Find where the given text appears and provide that cell's center as (x, y) coordinate. 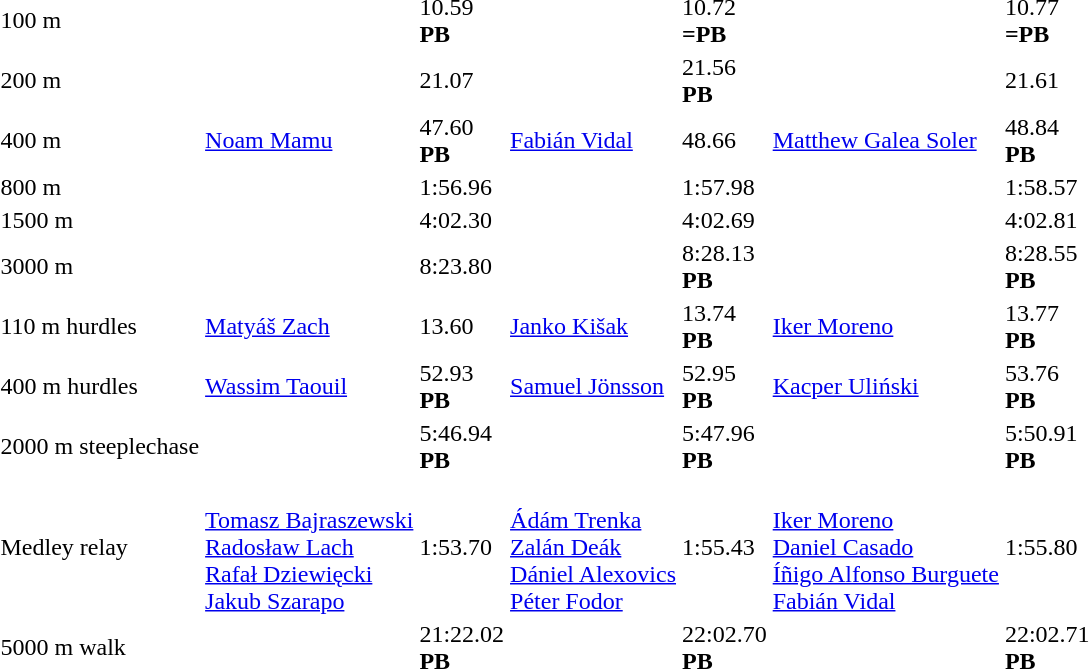
Kacper Uliński (886, 386)
Wassim Taouil (310, 386)
Matyáš Zach (310, 326)
4:02.30 (462, 220)
1:56.96 (462, 187)
5:46.94PB (462, 446)
1:57.98 (725, 187)
Ádám TrenkaZalán DeákDániel AlexovicsPéter Fodor (594, 547)
21.07 (462, 80)
21.56PB (725, 80)
Noam Mamu (310, 140)
52.95PB (725, 386)
48.66 (725, 140)
8:28.13PB (725, 266)
Janko Kišak (594, 326)
8:23.80 (462, 266)
52.93PB (462, 386)
13.74PB (725, 326)
1:53.70 (462, 547)
Matthew Galea Soler (886, 140)
4:02.69 (725, 220)
Tomasz BajraszewskiRadosław LachRafał DziewięckiJakub Szarapo (310, 547)
1:55.43 (725, 547)
Samuel Jönsson (594, 386)
47.60PB (462, 140)
Iker Moreno (886, 326)
Iker MorenoDaniel CasadoÍñigo Alfonso BurgueteFabián Vidal (886, 547)
13.60 (462, 326)
Fabián Vidal (594, 140)
5:47.96PB (725, 446)
